Find where the given text appears and provide that cell's center as (x, y) coordinate. 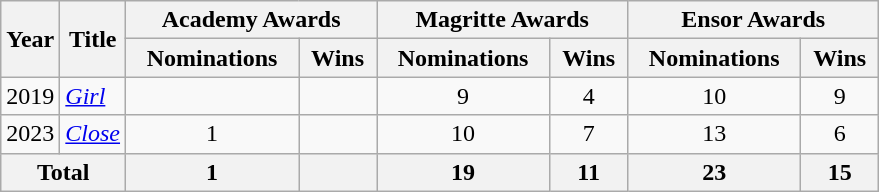
Title (93, 39)
13 (714, 134)
2019 (30, 96)
4 (589, 96)
Year (30, 39)
Close (93, 134)
Girl (93, 96)
19 (464, 172)
2023 (30, 134)
23 (714, 172)
Academy Awards (252, 20)
7 (589, 134)
Magritte Awards (502, 20)
Total (64, 172)
11 (589, 172)
6 (840, 134)
Ensor Awards (754, 20)
15 (840, 172)
